Scan for the cell matching the given text and deliver its (x, y) coordinate at center. 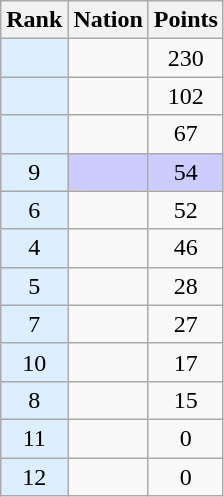
Rank (34, 20)
8 (34, 400)
52 (186, 210)
12 (34, 477)
15 (186, 400)
46 (186, 248)
11 (34, 438)
54 (186, 172)
4 (34, 248)
27 (186, 324)
230 (186, 58)
17 (186, 362)
Nation (108, 20)
6 (34, 210)
28 (186, 286)
102 (186, 96)
67 (186, 134)
9 (34, 172)
10 (34, 362)
7 (34, 324)
5 (34, 286)
Points (186, 20)
